Scan for the cell matching the given text and deliver its (x, y) coordinate at center. 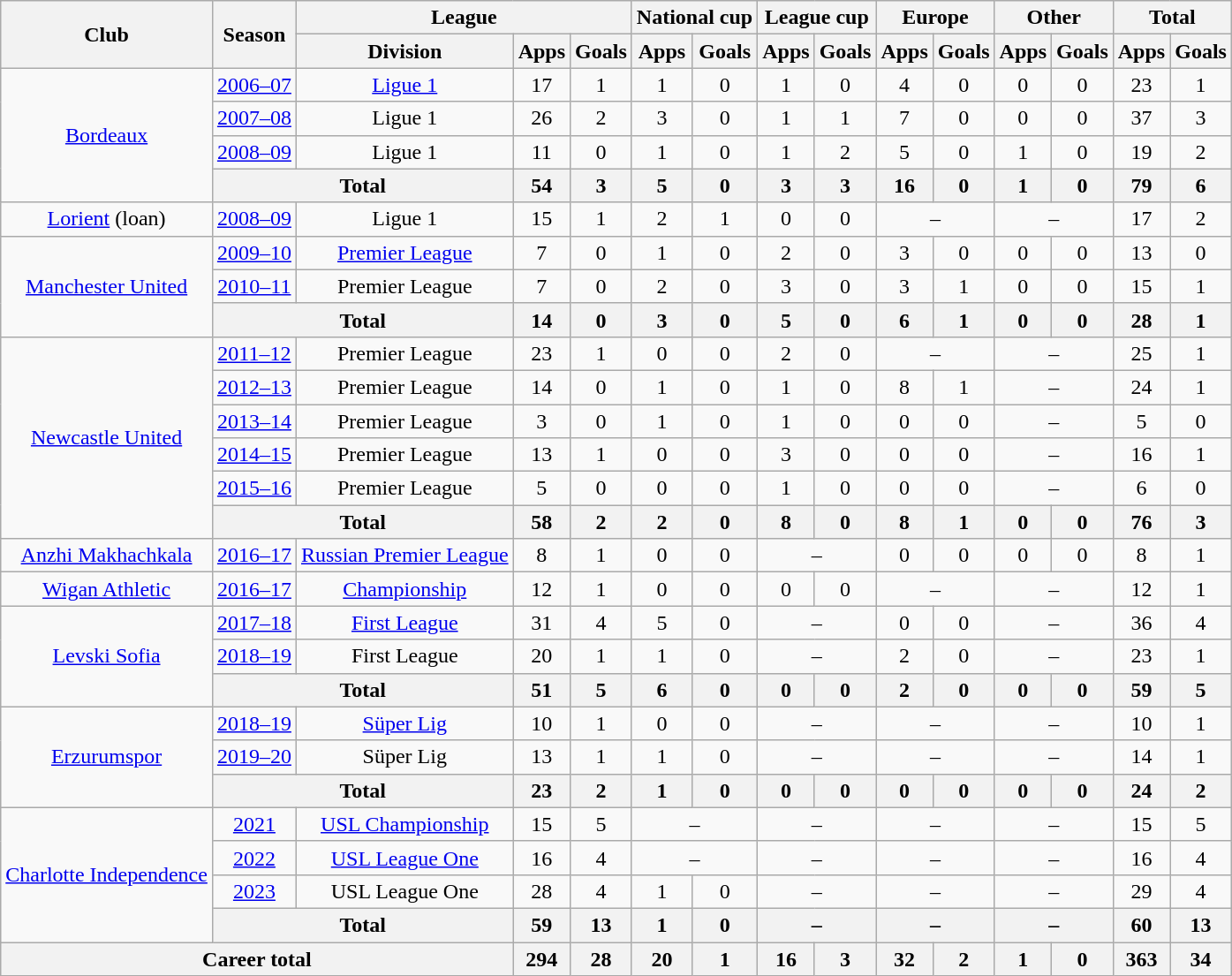
Russian Premier League (404, 556)
2011–12 (254, 353)
National cup (694, 18)
36 (1141, 623)
Newcastle United (107, 437)
25 (1141, 353)
19 (1141, 152)
USL Championship (404, 824)
Charlotte Independence (107, 874)
Erzurumspor (107, 757)
Division (404, 51)
2019–20 (254, 757)
363 (1141, 958)
60 (1141, 925)
2007–08 (254, 118)
31 (541, 623)
11 (541, 152)
Championship (404, 589)
Europe (935, 18)
29 (1141, 891)
Levski Sofia (107, 656)
2015–16 (254, 488)
26 (541, 118)
League cup (817, 18)
Lorient (loan) (107, 219)
2023 (254, 891)
2022 (254, 858)
2009–10 (254, 253)
51 (541, 690)
2010–11 (254, 286)
2013–14 (254, 421)
Other (1054, 18)
294 (541, 958)
34 (1201, 958)
Career total (257, 958)
League (464, 18)
2017–18 (254, 623)
37 (1141, 118)
2021 (254, 824)
32 (904, 958)
76 (1141, 522)
Manchester United (107, 286)
79 (1141, 185)
Bordeaux (107, 135)
58 (541, 522)
Anzhi Makhachkala (107, 556)
Club (107, 34)
2012–13 (254, 387)
Wigan Athletic (107, 589)
2006–07 (254, 85)
54 (541, 185)
Season (254, 34)
2014–15 (254, 455)
